Scan for the cell matching the given text and deliver its (x, y) coordinate at center. 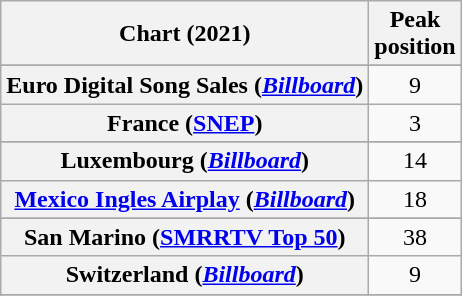
Mexico Ingles Airplay (Billboard) (185, 199)
San Marino (SMRRTV Top 50) (185, 237)
Euro Digital Song Sales (Billboard) (185, 85)
Peakposition (415, 34)
Luxembourg (Billboard) (185, 161)
3 (415, 123)
Chart (2021) (185, 34)
14 (415, 161)
Switzerland (Billboard) (185, 275)
38 (415, 237)
18 (415, 199)
France (SNEP) (185, 123)
